From the cell containing the given text, extract its center point as [X, Y] coordinate. 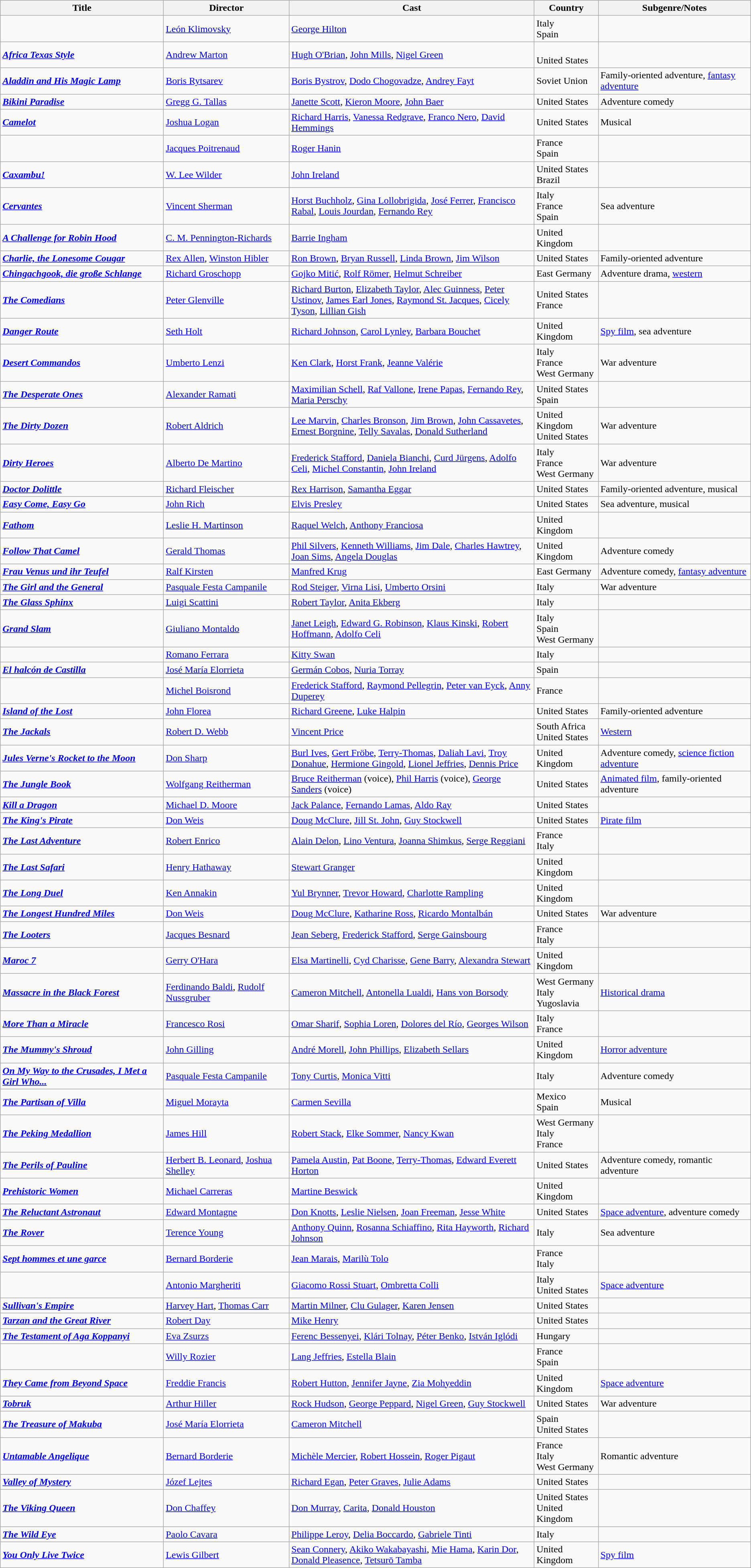
Raquel Welch, Anthony Franciosa [412, 525]
Easy Come, Easy Go [82, 504]
Robert Hutton, Jennifer Jayne, Zia Mohyeddin [412, 1383]
Jacques Poitrenaud [226, 149]
James Hill [226, 1134]
Arthur Hiller [226, 1403]
United StatesFrance [566, 299]
Seth Holt [226, 332]
The Treasure of Makuba [82, 1424]
Romantic adventure [674, 1456]
Doug McClure, Katharine Ross, Ricardo Montalbán [412, 914]
Gojko Mitić, Rolf Römer, Helmut Schreiber [412, 273]
The Longest Hundred Miles [82, 914]
Giacomo Rossi Stuart, Ombretta Colli [412, 1285]
Subgenre/Notes [674, 8]
Anthony Quinn, Rosanna Schiaffino, Rita Hayworth, Richard Johnson [412, 1232]
Michel Boisrond [226, 690]
Pirate film [674, 820]
Horror adventure [674, 1049]
Jean Marais, Marilù Tolo [412, 1259]
Soviet Union [566, 81]
Spy film [674, 1555]
Burl Ives, Gert Fröbe, Terry-Thomas, Daliah Lavi, Troy Donahue, Hermione Gingold, Lionel Jeffries, Dennis Price [412, 758]
West GermanyItalyFrance [566, 1134]
Spy film, sea adventure [674, 332]
Aladdin and His Magic Lamp [82, 81]
You Only Live Twice [82, 1555]
Richard Fleischer [226, 489]
The Wild Eye [82, 1534]
The Last Safari [82, 867]
Francesco Rosi [226, 1024]
Robert Taylor, Anita Ekberg [412, 602]
Doctor Dolittle [82, 489]
Kill a Dragon [82, 805]
The Desperate Ones [82, 394]
ItalyFrance [566, 1024]
The Looters [82, 935]
Henry Hathaway [226, 867]
Barrie Ingham [412, 238]
Jacques Besnard [226, 935]
Yul Brynner, Trevor Howard, Charlotte Rampling [412, 893]
Sea adventure, musical [674, 504]
Leslie H. Martinson [226, 525]
Frau Venus und ihr Teufel [82, 572]
Ralf Kirsten [226, 572]
Ferenc Bessenyei, Klári Tolnay, Péter Benko, István Iglódi [412, 1336]
Spain [566, 670]
Don Sharp [226, 758]
Family-oriented adventure, musical [674, 489]
Don Knotts, Leslie Nielsen, Joan Freeman, Jesse White [412, 1212]
Romano Ferrara [226, 654]
The Dirty Dozen [82, 426]
George Hilton [412, 29]
Freddie Francis [226, 1383]
Charlie, the Lonesome Cougar [82, 258]
Grand Slam [82, 628]
Janet Leigh, Edward G. Robinson, Klaus Kinski, Robert Hoffmann, Adolfo Celi [412, 628]
Director [226, 8]
Desert Commandos [82, 363]
ItalyFranceSpain [566, 206]
Robert Day [226, 1321]
Michèle Mercier, Robert Hossein, Roger Pigaut [412, 1456]
Hugh O'Brian, John Mills, Nigel Green [412, 55]
The Mummy's Shroud [82, 1049]
Manfred Krug [412, 572]
Richard Egan, Peter Graves, Julie Adams [412, 1482]
Elsa Martinelli, Cyd Charisse, Gene Barry, Alexandra Stewart [412, 960]
SpainUnited States [566, 1424]
Adventure comedy, science fiction adventure [674, 758]
Cast [412, 8]
France [566, 690]
Alain Delon, Lino Ventura, Joanna Shimkus, Serge Reggiani [412, 841]
Ferdinando Baldi, Rudolf Nussgruber [226, 992]
Terence Young [226, 1232]
Adventure drama, western [674, 273]
Follow That Camel [82, 551]
The Partisan of Villa [82, 1102]
Peter Glenville [226, 299]
John Ireland [412, 174]
The Testament of Aga Koppanyi [82, 1336]
Stewart Granger [412, 867]
United StatesBrazil [566, 174]
Rod Steiger, Virna Lisi, Umberto Orsini [412, 587]
Family-oriented adventure, fantasy adventure [674, 81]
John Florea [226, 711]
W. Lee Wilder [226, 174]
Africa Texas Style [82, 55]
León Klimovsky [226, 29]
Cameron Mitchell, Antonella Lualdi, Hans von Borsody [412, 992]
Untamable Angelique [82, 1456]
Don Chaffey [226, 1508]
Vincent Price [412, 732]
C. M. Pennington-Richards [226, 238]
Willy Rozier [226, 1357]
Richard Groschopp [226, 273]
Philippe Leroy, Delia Boccardo, Gabriele Tinti [412, 1534]
Western [674, 732]
South AfricaUnited States [566, 732]
Ken Clark, Horst Frank, Jeanne Valérie [412, 363]
Cameron Mitchell [412, 1424]
Joshua Logan [226, 122]
United KingdomUnited States [566, 426]
Robert D. Webb [226, 732]
Adventure comedy, romantic adventure [674, 1165]
Paolo Cavara [226, 1534]
Edward Montagne [226, 1212]
Martine Beswick [412, 1191]
Richard Greene, Luke Halpin [412, 711]
Tobruk [82, 1403]
Gerald Thomas [226, 551]
The Peking Medallion [82, 1134]
Sean Connery, Akiko Wakabayashi, Mie Hama, Karin Dor, Donald Pleasence, Tetsurō Tamba [412, 1555]
Robert Enrico [226, 841]
Danger Route [82, 332]
United StatesUnited Kingdom [566, 1508]
Rex Allen, Winston Hibler [226, 258]
Miguel Morayta [226, 1102]
Michael Carreras [226, 1191]
Martin Milner, Clu Gulager, Karen Jensen [412, 1305]
Carmen Sevilla [412, 1102]
Ken Annakin [226, 893]
The Glass Sphinx [82, 602]
The Viking Queen [82, 1508]
Janette Scott, Kieron Moore, John Baer [412, 102]
Country [566, 8]
Tarzan and the Great River [82, 1321]
Kitty Swan [412, 654]
Space adventure, adventure comedy [674, 1212]
Caxambu! [82, 174]
El halcón de Castilla [82, 670]
Omar Sharif, Sophia Loren, Dolores del Río, Georges Wilson [412, 1024]
ItalySpain [566, 29]
Frederick Stafford, Daniela Bianchi, Curd Jürgens, Adolfo Celi, Michel Constantin, John Ireland [412, 463]
Elvis Presley [412, 504]
They Came from Beyond Space [82, 1383]
John Gilling [226, 1049]
Michael D. Moore [226, 805]
Józef Lejtes [226, 1482]
MexicoSpain [566, 1102]
Don Murray, Carita, Donald Houston [412, 1508]
Phil Silvers, Kenneth Williams, Jim Dale, Charles Hawtrey, Joan Sims, Angela Douglas [412, 551]
The King's Pirate [82, 820]
Adventure comedy, fantasy adventure [674, 572]
Umberto Lenzi [226, 363]
Jules Verne's Rocket to the Moon [82, 758]
The Girl and the General [82, 587]
Roger Hanin [412, 149]
Rock Hudson, George Peppard, Nigel Green, Guy Stockwell [412, 1403]
Maximilian Schell, Raf Vallone, Irene Papas, Fernando Rey, Maria Perschy [412, 394]
Fathom [82, 525]
Mike Henry [412, 1321]
The Reluctant Astronaut [82, 1212]
Massacre in the Black Forest [82, 992]
More Than a Miracle [82, 1024]
Harvey Hart, Thomas Carr [226, 1305]
Tony Curtis, Monica Vitti [412, 1076]
Wolfgang Reitherman [226, 784]
Bikini Paradise [82, 102]
Island of the Lost [82, 711]
The Rover [82, 1232]
André Morell, John Phillips, Elizabeth Sellars [412, 1049]
The Jackals [82, 732]
Pamela Austin, Pat Boone, Terry-Thomas, Edward Everett Horton [412, 1165]
Lee Marvin, Charles Bronson, Jim Brown, John Cassavetes, Ernest Borgnine, Telly Savalas, Donald Sutherland [412, 426]
Alberto De Martino [226, 463]
Ron Brown, Bryan Russell, Linda Brown, Jim Wilson [412, 258]
The Jungle Book [82, 784]
Giuliano Montaldo [226, 628]
Camelot [82, 122]
Richard Harris, Vanessa Redgrave, Franco Nero, David Hemmings [412, 122]
A Challenge for Robin Hood [82, 238]
Vincent Sherman [226, 206]
Doug McClure, Jill St. John, Guy Stockwell [412, 820]
The Perils of Pauline [82, 1165]
Andrew Marton [226, 55]
Richard Burton, Elizabeth Taylor, Alec Guinness, Peter Ustinov, James Earl Jones, Raymond St. Jacques, Cicely Tyson, Lillian Gish [412, 299]
Luigi Scattini [226, 602]
Hungary [566, 1336]
Herbert B. Leonard, Joshua Shelley [226, 1165]
Cervantes [82, 206]
Historical drama [674, 992]
ItalySpainWest Germany [566, 628]
John Rich [226, 504]
Dirty Heroes [82, 463]
Chingachgook, die große Schlange [82, 273]
Antonio Margheriti [226, 1285]
Sullivan's Empire [82, 1305]
Rex Harrison, Samantha Eggar [412, 489]
Boris Rytsarev [226, 81]
Robert Aldrich [226, 426]
Jean Seberg, Frederick Stafford, Serge Gainsbourg [412, 935]
Gregg G. Tallas [226, 102]
West GermanyItalyYugoslavia [566, 992]
United StatesSpain [566, 394]
Germán Cobos, Nuria Torray [412, 670]
Lang Jeffries, Estella Blain [412, 1357]
Animated film, family-oriented adventure [674, 784]
The Last Adventure [82, 841]
Lewis Gilbert [226, 1555]
Boris Bystrov, Dodo Chogovadze, Andrey Fayt [412, 81]
Prehistoric Women [82, 1191]
The Comedians [82, 299]
Eva Zsurzs [226, 1336]
Title [82, 8]
ItalyUnited States [566, 1285]
On My Way to the Crusades, I Met a Girl Who... [82, 1076]
Horst Buchholz, Gina Lollobrigida, José Ferrer, Francisco Rabal, Louis Jourdan, Fernando Rey [412, 206]
Maroc 7 [82, 960]
Jack Palance, Fernando Lamas, Aldo Ray [412, 805]
Richard Johnson, Carol Lynley, Barbara Bouchet [412, 332]
Gerry O'Hara [226, 960]
Bruce Reitherman (voice), Phil Harris (voice), George Sanders (voice) [412, 784]
Alexander Ramati [226, 394]
Sept hommes et une garce [82, 1259]
FranceItalyWest Germany [566, 1456]
Valley of Mystery [82, 1482]
The Long Duel [82, 893]
Robert Stack, Elke Sommer, Nancy Kwan [412, 1134]
Frederick Stafford, Raymond Pellegrin, Peter van Eyck, Anny Duperey [412, 690]
